Output the (X, Y) coordinate of the center of the cell containing the given text.  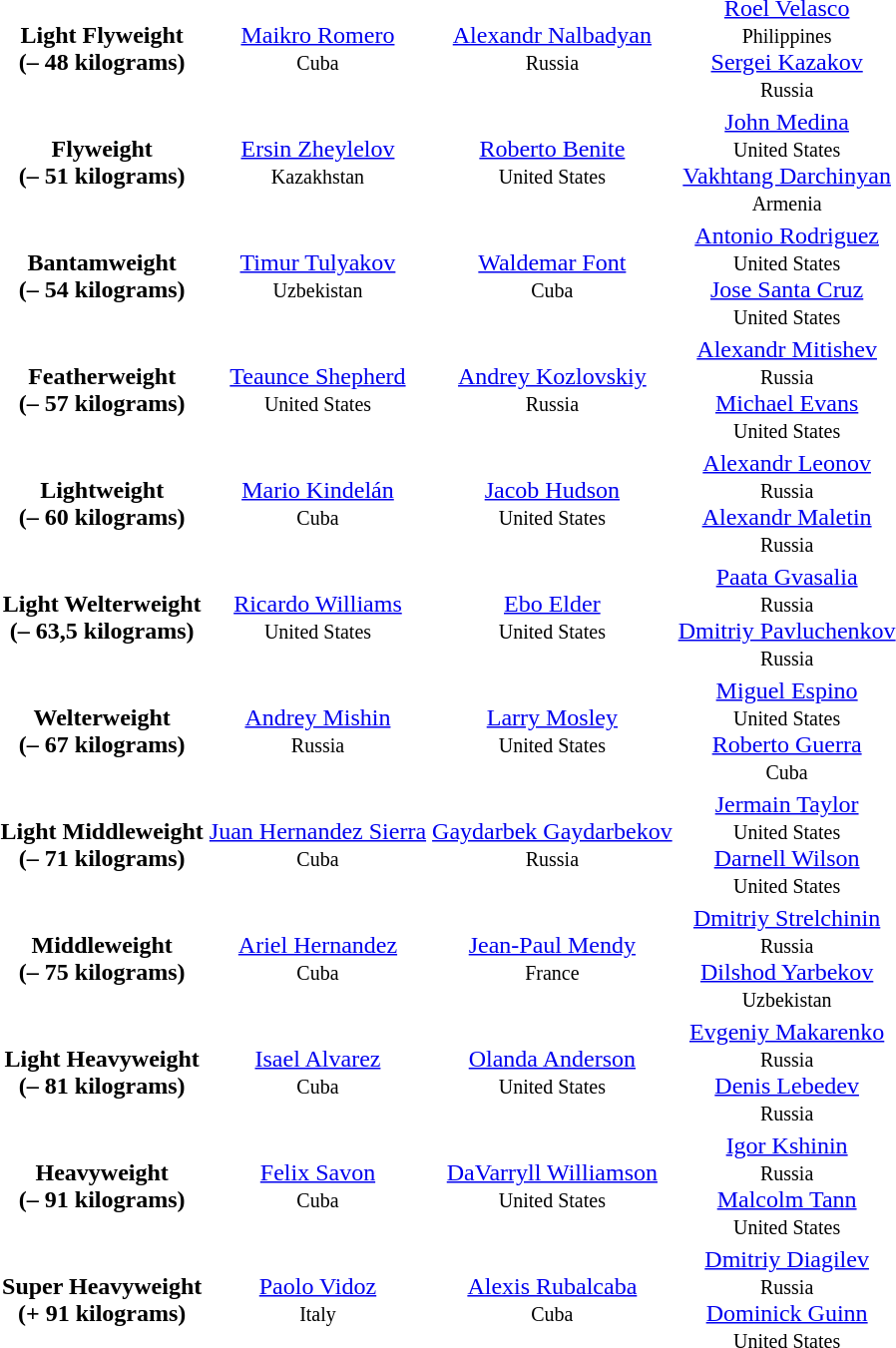
Juan Hernandez SierraCuba (317, 844)
Mario KindelánCuba (317, 503)
Ariel HernandezCuba (317, 958)
Andrey KozlovskiyRussia (553, 389)
Isael AlvarezCuba (317, 1072)
Ersin ZheylelovKazakhstan (317, 162)
Jean-Paul MendyFrance (553, 958)
Jacob HudsonUnited States (553, 503)
Olanda AndersonUnited States (553, 1072)
Gaydarbek GaydarbekovRussia (553, 844)
Timur TulyakovUzbekistan (317, 275)
Felix SavonCuba (317, 1185)
Waldemar FontCuba (553, 275)
Ricardo WilliamsUnited States (317, 617)
DaVarryll WilliamsonUnited States (553, 1185)
Teaunce ShepherdUnited States (317, 389)
Andrey MishinRussia (317, 730)
Ebo ElderUnited States (553, 617)
Larry MosleyUnited States (553, 730)
Roberto BeniteUnited States (553, 162)
